Provide the [X, Y] coordinate of the cell's center where the given text is located.  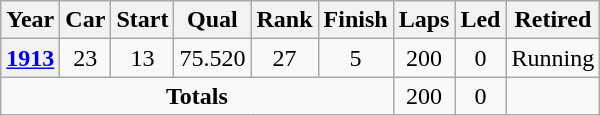
Start [142, 20]
Laps [424, 20]
Led [480, 20]
27 [284, 58]
75.520 [212, 58]
5 [356, 58]
Qual [212, 20]
Car [86, 20]
1913 [30, 58]
Rank [284, 20]
Running [553, 58]
Totals [197, 96]
Finish [356, 20]
Year [30, 20]
Retired [553, 20]
23 [86, 58]
13 [142, 58]
